Pinpoint the cell where the given text exists, returning its [x, y] midpoint coordinate. 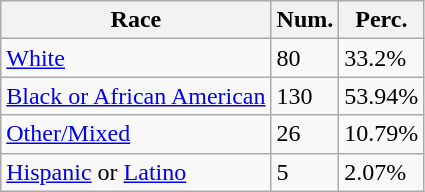
130 [305, 96]
33.2% [382, 58]
26 [305, 134]
80 [305, 58]
2.07% [382, 172]
10.79% [382, 134]
5 [305, 172]
Hispanic or Latino [136, 172]
Num. [305, 20]
Perc. [382, 20]
Race [136, 20]
53.94% [382, 96]
Black or African American [136, 96]
White [136, 58]
Other/Mixed [136, 134]
